Capture the cell that displays the provided text and extract its [x, y] central coordinate. 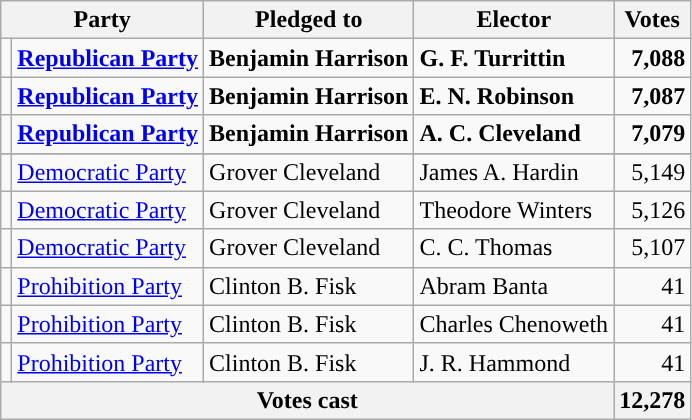
Theodore Winters [514, 210]
5,149 [652, 172]
James A. Hardin [514, 172]
Party [102, 20]
Elector [514, 20]
Pledged to [309, 20]
J. R. Hammond [514, 362]
5,107 [652, 248]
7,087 [652, 96]
7,079 [652, 134]
Charles Chenoweth [514, 324]
Votes [652, 20]
Votes cast [308, 400]
G. F. Turrittin [514, 58]
E. N. Robinson [514, 96]
12,278 [652, 400]
7,088 [652, 58]
Abram Banta [514, 286]
A. C. Cleveland [514, 134]
C. C. Thomas [514, 248]
5,126 [652, 210]
